Extract the (x, y) coordinate from the center of the cell holding the provided text.  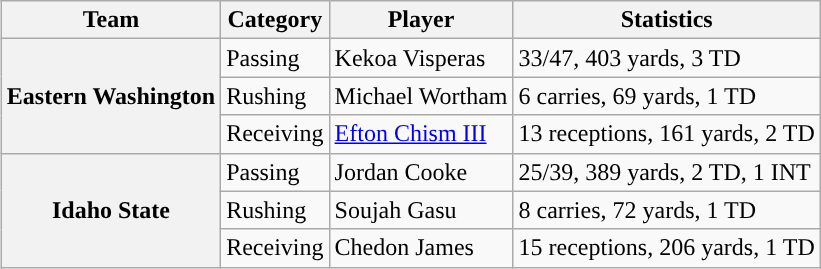
8 carries, 72 yards, 1 TD (666, 210)
Team (110, 20)
Category (275, 20)
Idaho State (110, 210)
25/39, 389 yards, 2 TD, 1 INT (666, 172)
Eastern Washington (110, 96)
Michael Wortham (421, 96)
Kekoa Visperas (421, 58)
15 receptions, 206 yards, 1 TD (666, 248)
Efton Chism III (421, 134)
Chedon James (421, 248)
Jordan Cooke (421, 172)
6 carries, 69 yards, 1 TD (666, 96)
Player (421, 20)
Soujah Gasu (421, 210)
Statistics (666, 20)
33/47, 403 yards, 3 TD (666, 58)
13 receptions, 161 yards, 2 TD (666, 134)
